Identify which cell holds the provided text, then report its [x, y] central coordinate. 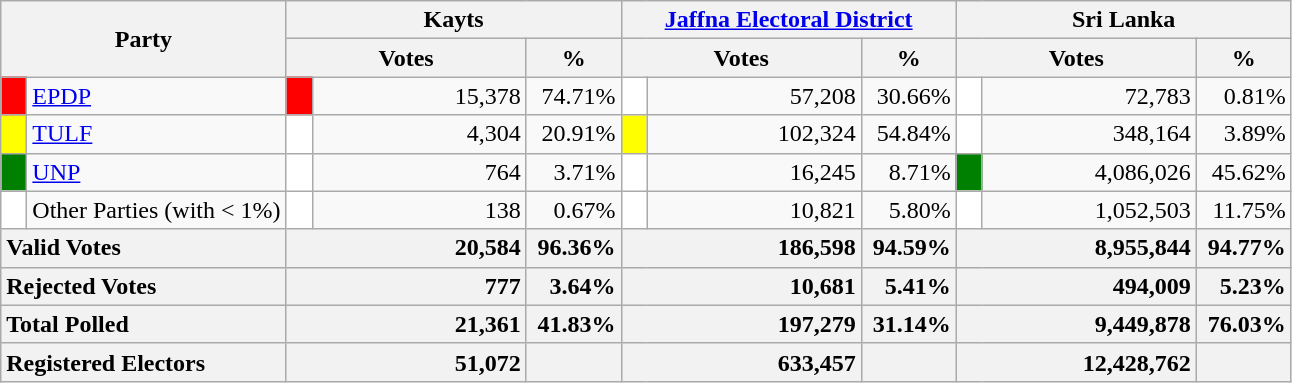
3.89% [1244, 134]
94.77% [1244, 248]
5.41% [908, 286]
764 [419, 172]
10,681 [741, 286]
76.03% [1244, 324]
21,361 [406, 324]
15,378 [419, 96]
8,955,844 [1076, 248]
Other Parties (with < 1%) [156, 210]
20.91% [574, 134]
5.23% [1244, 286]
EPDP [156, 96]
12,428,762 [1076, 362]
5.80% [908, 210]
57,208 [754, 96]
16,245 [754, 172]
1,052,503 [1089, 210]
Sri Lanka [1124, 20]
Registered Electors [144, 362]
3.64% [574, 286]
Total Polled [144, 324]
45.62% [1244, 172]
10,821 [754, 210]
186,598 [741, 248]
Kayts [454, 20]
31.14% [908, 324]
348,164 [1089, 134]
Jaffna Electoral District [788, 20]
Rejected Votes [144, 286]
72,783 [1089, 96]
TULF [156, 134]
4,304 [419, 134]
51,072 [406, 362]
138 [419, 210]
633,457 [741, 362]
0.67% [574, 210]
8.71% [908, 172]
30.66% [908, 96]
11.75% [1244, 210]
777 [406, 286]
41.83% [574, 324]
0.81% [1244, 96]
94.59% [908, 248]
Valid Votes [144, 248]
9,449,878 [1076, 324]
197,279 [741, 324]
96.36% [574, 248]
102,324 [754, 134]
74.71% [574, 96]
20,584 [406, 248]
UNP [156, 172]
4,086,026 [1089, 172]
494,009 [1076, 286]
54.84% [908, 134]
3.71% [574, 172]
Party [144, 39]
